Identify which cell holds the provided text, then report its (x, y) central coordinate. 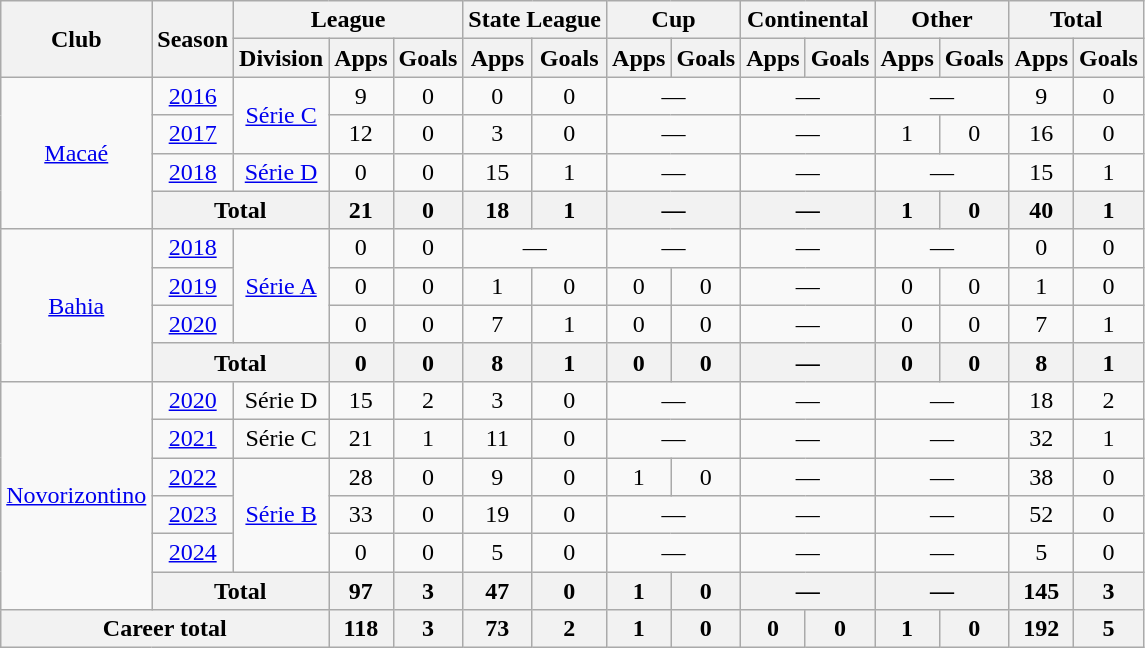
38 (1041, 477)
2022 (193, 477)
33 (361, 515)
12 (361, 134)
Continental (808, 20)
73 (498, 629)
16 (1041, 134)
11 (498, 438)
Season (193, 39)
2019 (193, 286)
State League (535, 20)
19 (498, 515)
2017 (193, 134)
192 (1041, 629)
League (348, 20)
2023 (193, 515)
52 (1041, 515)
Other (942, 20)
Club (76, 39)
Bahia (76, 305)
2021 (193, 438)
Division (282, 58)
118 (361, 629)
Career total (165, 629)
2016 (193, 96)
Macaé (76, 153)
28 (361, 477)
Novorizontino (76, 495)
Cup (674, 20)
97 (361, 591)
2024 (193, 553)
145 (1041, 591)
47 (498, 591)
40 (1041, 210)
Série B (282, 515)
32 (1041, 438)
Série A (282, 286)
